Identify which cell holds the provided text, then report its [x, y] central coordinate. 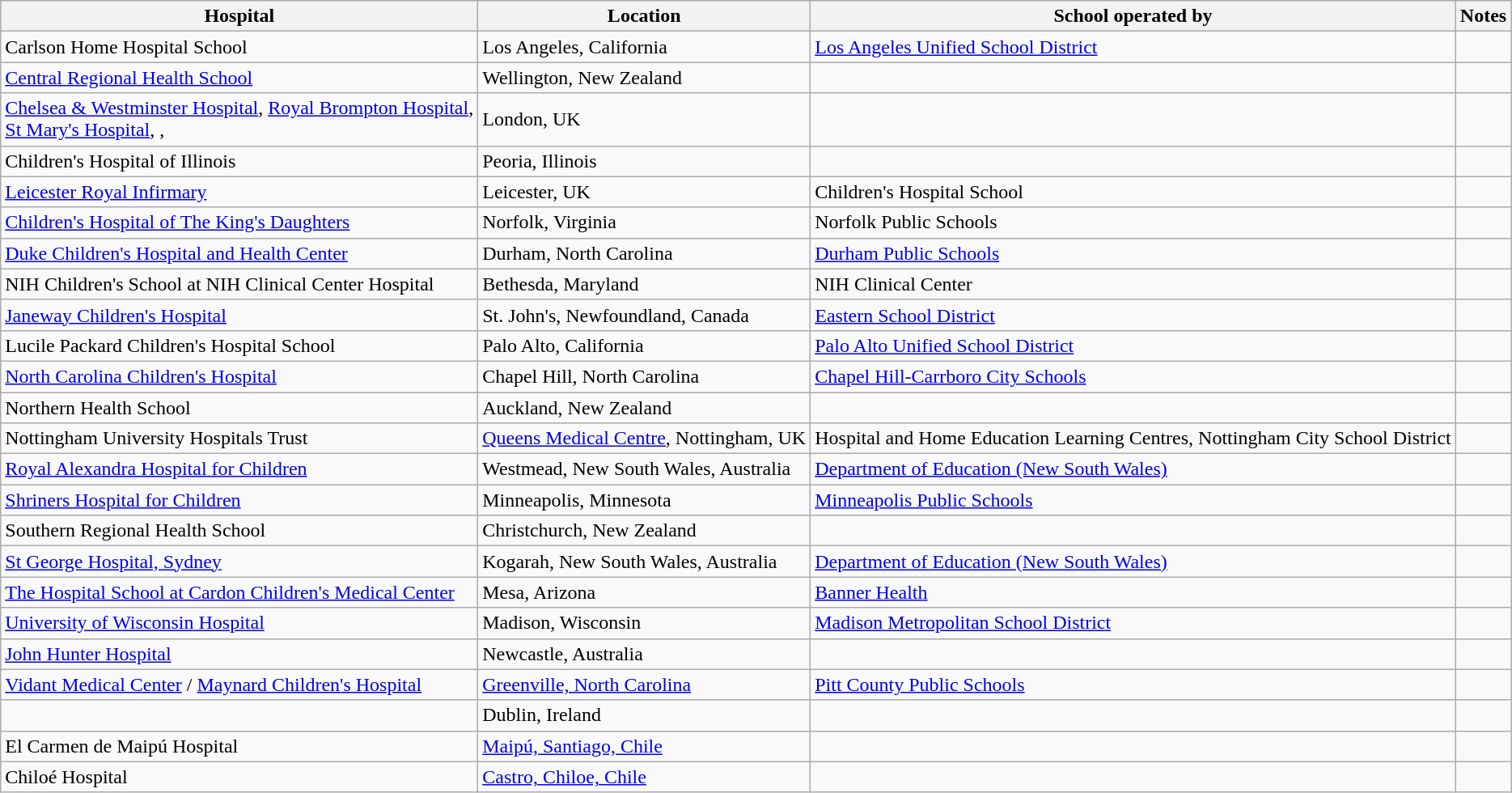
Leicester Royal Infirmary [239, 192]
Minneapolis, Minnesota [644, 500]
Pitt County Public Schools [1133, 685]
Maipú, Santiago, Chile [644, 746]
Los Angeles, California [644, 47]
Central Regional Health School [239, 78]
Southern Regional Health School [239, 531]
St. John's, Newfoundland, Canada [644, 315]
Dublin, Ireland [644, 715]
Shriners Hospital for Children [239, 500]
Carlson Home Hospital School [239, 47]
Chapel Hill, North Carolina [644, 376]
Lucile Packard Children's Hospital School [239, 346]
John Hunter Hospital [239, 654]
Children's Hospital of Illinois [239, 161]
Newcastle, Australia [644, 654]
School operated by [1133, 16]
Castro, Chiloe, Chile [644, 777]
NIH Children's School at NIH Clinical Center Hospital [239, 284]
Chiloé Hospital [239, 777]
Children's Hospital School [1133, 192]
Wellington, New Zealand [644, 78]
Eastern School District [1133, 315]
Durham Public Schools [1133, 253]
Greenville, North Carolina [644, 685]
Mesa, Arizona [644, 592]
Palo Alto Unified School District [1133, 346]
Banner Health [1133, 592]
Palo Alto, California [644, 346]
North Carolina Children's Hospital [239, 376]
Christchurch, New Zealand [644, 531]
Hospital [239, 16]
Peoria, Illinois [644, 161]
Bethesda, Maryland [644, 284]
Janeway Children's Hospital [239, 315]
Norfolk, Virginia [644, 223]
Madison, Wisconsin [644, 623]
Chapel Hill-Carrboro City Schools [1133, 376]
Notes [1483, 16]
Children's Hospital of The King's Daughters [239, 223]
Los Angeles Unified School District [1133, 47]
Royal Alexandra Hospital for Children [239, 469]
Madison Metropolitan School District [1133, 623]
Durham, North Carolina [644, 253]
Auckland, New Zealand [644, 407]
University of Wisconsin Hospital [239, 623]
Duke Children's Hospital and Health Center [239, 253]
Hospital and Home Education Learning Centres, Nottingham City School District [1133, 439]
The Hospital School at Cardon Children's Medical Center [239, 592]
Minneapolis Public Schools [1133, 500]
Westmead, New South Wales, Australia [644, 469]
Location [644, 16]
Vidant Medical Center / Maynard Children's Hospital [239, 685]
Leicester, UK [644, 192]
Norfolk Public Schools [1133, 223]
El Carmen de Maipú Hospital [239, 746]
Nottingham University Hospitals Trust [239, 439]
London, UK [644, 120]
Queens Medical Centre, Nottingham, UK [644, 439]
St George Hospital, Sydney [239, 562]
NIH Clinical Center [1133, 284]
Northern Health School [239, 407]
Kogarah, New South Wales, Australia [644, 562]
Chelsea & Westminster Hospital, Royal Brompton Hospital,St Mary's Hospital, , [239, 120]
